Return the (X, Y) coordinate for the center point of the cell that contains the specified text.  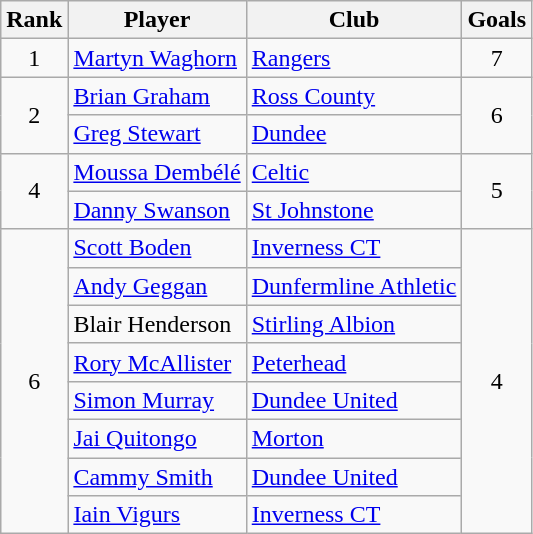
Brian Graham (157, 96)
Iain Vigurs (157, 515)
Greg Stewart (157, 134)
Rory McAllister (157, 362)
Moussa Dembélé (157, 172)
Goals (497, 20)
Simon Murray (157, 400)
Blair Henderson (157, 324)
5 (497, 191)
Scott Boden (157, 248)
Andy Geggan (157, 286)
Dunfermline Athletic (354, 286)
Ross County (354, 96)
Club (354, 20)
Danny Swanson (157, 210)
Jai Quitongo (157, 438)
Cammy Smith (157, 477)
2 (34, 115)
Stirling Albion (354, 324)
Rank (34, 20)
7 (497, 58)
1 (34, 58)
Dundee (354, 134)
Morton (354, 438)
Rangers (354, 58)
Player (157, 20)
Celtic (354, 172)
St Johnstone (354, 210)
Martyn Waghorn (157, 58)
Peterhead (354, 362)
